Find where the given text appears and provide that cell's center as (x, y) coordinate. 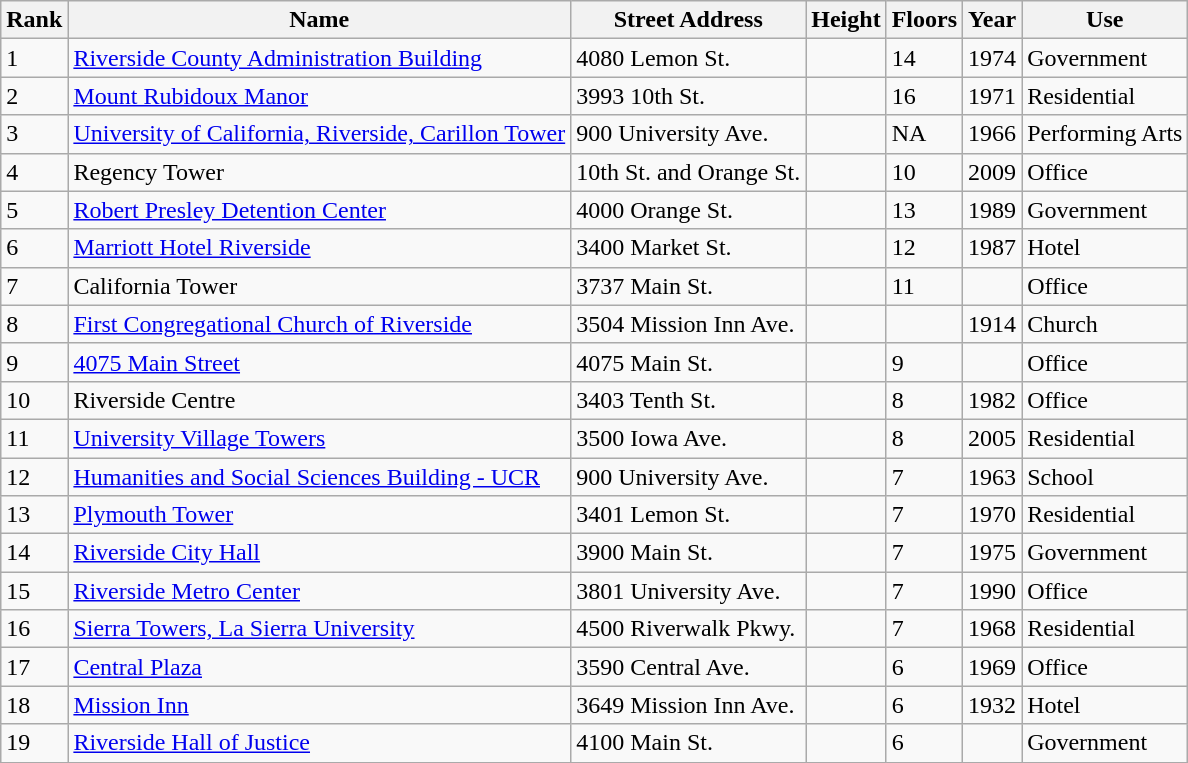
18 (34, 705)
3993 10th St. (688, 96)
3649 Mission Inn Ave. (688, 705)
19 (34, 743)
Humanities and Social Sciences Building - UCR (320, 477)
Mission Inn (320, 705)
Regency Tower (320, 172)
Height (846, 20)
Year (992, 20)
NA (924, 134)
1990 (992, 591)
1989 (992, 210)
Marriott Hotel Riverside (320, 248)
1987 (992, 248)
University of California, Riverside, Carillon Tower (320, 134)
4075 Main Street (320, 362)
3900 Main St. (688, 553)
1975 (992, 553)
3400 Market St. (688, 248)
Use (1105, 20)
3 (34, 134)
1914 (992, 324)
1974 (992, 58)
Rank (34, 20)
Sierra Towers, La Sierra University (320, 629)
Performing Arts (1105, 134)
3801 University Ave. (688, 591)
1970 (992, 515)
4 (34, 172)
2009 (992, 172)
10th St. and Orange St. (688, 172)
1969 (992, 667)
4000 Orange St. (688, 210)
15 (34, 591)
3737 Main St. (688, 286)
3403 Tenth St. (688, 400)
Riverside Hall of Justice (320, 743)
3504 Mission Inn Ave. (688, 324)
Riverside City Hall (320, 553)
1 (34, 58)
1963 (992, 477)
1982 (992, 400)
2005 (992, 438)
Robert Presley Detention Center (320, 210)
Mount Rubidoux Manor (320, 96)
2 (34, 96)
Riverside Centre (320, 400)
1966 (992, 134)
4100 Main St. (688, 743)
3500 Iowa Ave. (688, 438)
4500 Riverwalk Pkwy. (688, 629)
4075 Main St. (688, 362)
Plymouth Tower (320, 515)
Riverside Metro Center (320, 591)
Central Plaza (320, 667)
Name (320, 20)
3590 Central Ave. (688, 667)
1968 (992, 629)
Floors (924, 20)
4080 Lemon St. (688, 58)
University Village Towers (320, 438)
California Tower (320, 286)
1932 (992, 705)
Street Address (688, 20)
Riverside County Administration Building (320, 58)
17 (34, 667)
3401 Lemon St. (688, 515)
First Congregational Church of Riverside (320, 324)
1971 (992, 96)
Church (1105, 324)
School (1105, 477)
5 (34, 210)
